Search for the cell housing the specified text and yield its [X, Y] center coordinate. 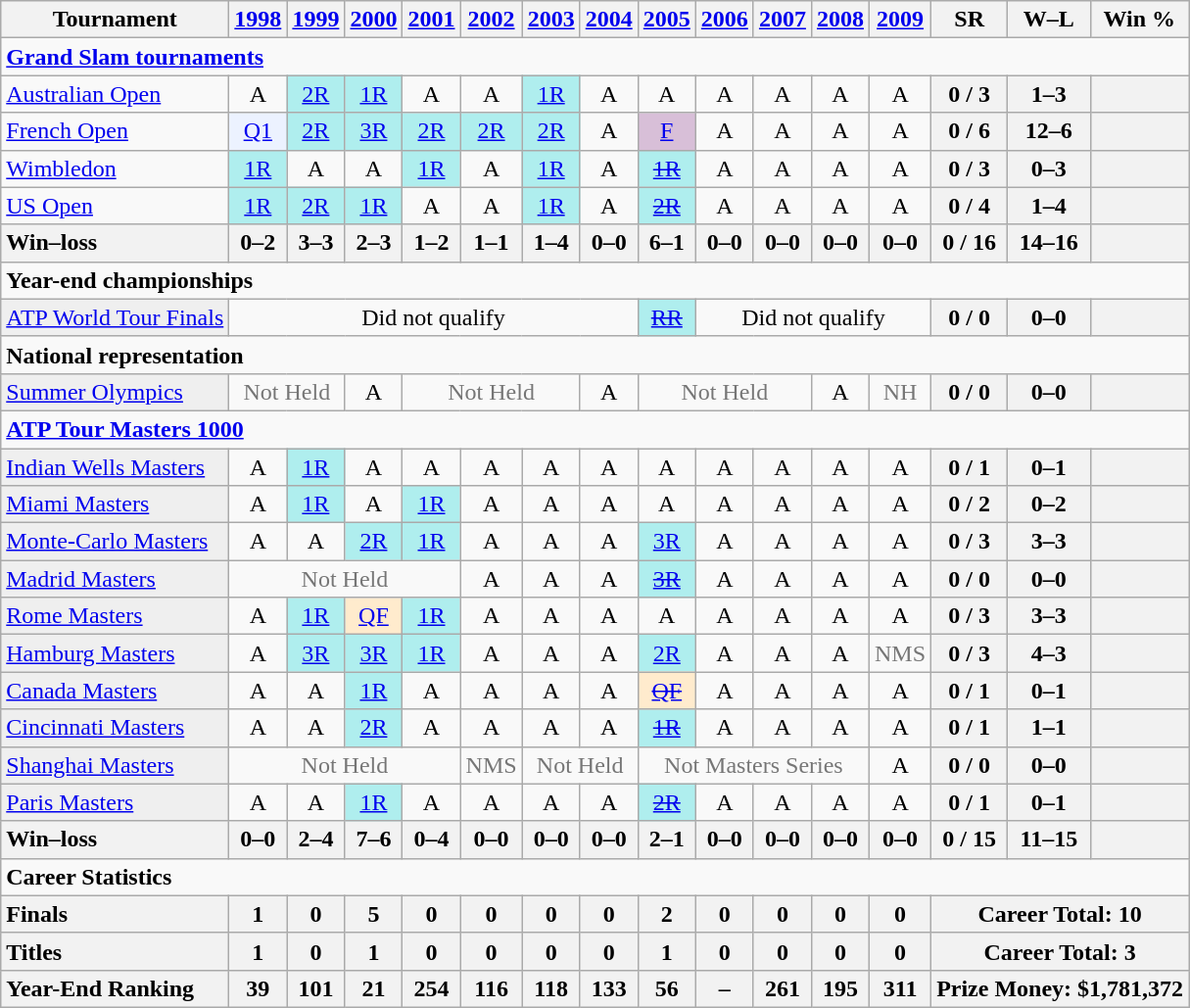
Year-end championships [595, 280]
– [725, 988]
Finals [116, 914]
2–4 [315, 840]
261 [782, 988]
Canada Masters [116, 691]
133 [609, 988]
0–4 [431, 840]
Year-End Ranking [116, 988]
1999 [315, 20]
1998 [259, 20]
56 [666, 988]
0 / 2 [970, 504]
7–6 [374, 840]
14–16 [1049, 243]
Career Total: 10 [1060, 914]
Australian Open [116, 94]
W–L [1049, 20]
2008 [840, 20]
Paris Masters [116, 802]
0–3 [1049, 168]
195 [840, 988]
Prize Money: $1,781,372 [1060, 988]
Hamburg Masters [116, 653]
Tournament [116, 20]
2000 [374, 20]
4–3 [1049, 653]
Indian Wells Masters [116, 467]
2005 [666, 20]
F [666, 131]
12–6 [1049, 131]
1–2 [431, 243]
Q1 [259, 131]
118 [550, 988]
NH [901, 392]
2004 [609, 20]
21 [374, 988]
0 / 4 [970, 206]
SR [970, 20]
US Open [116, 206]
2 [666, 914]
Grand Slam tournaments [595, 57]
2007 [782, 20]
0 / 6 [970, 131]
6–1 [666, 243]
5 [374, 914]
Not Masters Series [753, 765]
Cincinnati Masters [116, 728]
Madrid Masters [116, 579]
1–3 [1049, 94]
2006 [725, 20]
101 [315, 988]
ATP World Tour Finals [116, 317]
National representation [595, 355]
Wimbledon [116, 168]
39 [259, 988]
311 [901, 988]
Titles [116, 951]
French Open [116, 131]
Summer Olympics [116, 392]
ATP Tour Masters 1000 [595, 429]
2–3 [374, 243]
Miami Masters [116, 504]
2009 [901, 20]
2–1 [666, 840]
Career Statistics [595, 877]
Win % [1140, 20]
RR [666, 317]
0 / 15 [970, 840]
11–15 [1049, 840]
0 / 16 [970, 243]
2001 [431, 20]
Monte-Carlo Masters [116, 542]
2003 [550, 20]
Career Total: 3 [1060, 951]
2002 [492, 20]
Shanghai Masters [116, 765]
254 [431, 988]
116 [492, 988]
Rome Masters [116, 616]
